From the cell containing the given text, extract its center point as [x, y] coordinate. 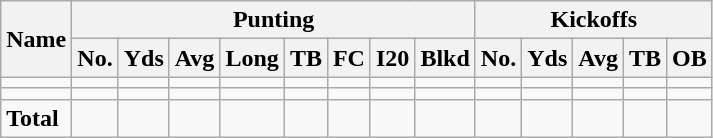
OB [690, 58]
Name [36, 39]
Total [36, 118]
Long [252, 58]
FC [348, 58]
Punting [274, 20]
I20 [392, 58]
Kickoffs [594, 20]
Blkd [445, 58]
